Pinpoint the cell where the given text exists, returning its [X, Y] midpoint coordinate. 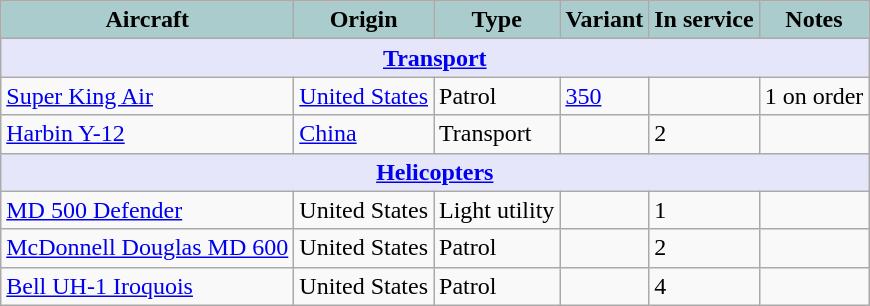
Notes [814, 20]
Super King Air [148, 96]
Harbin Y-12 [148, 134]
China [364, 134]
Helicopters [435, 172]
1 on order [814, 96]
MD 500 Defender [148, 210]
In service [704, 20]
Light utility [497, 210]
1 [704, 210]
Type [497, 20]
4 [704, 286]
Origin [364, 20]
350 [604, 96]
Variant [604, 20]
McDonnell Douglas MD 600 [148, 248]
Aircraft [148, 20]
Bell UH-1 Iroquois [148, 286]
